Return the (x, y) coordinate for the center point of the cell that contains the specified text.  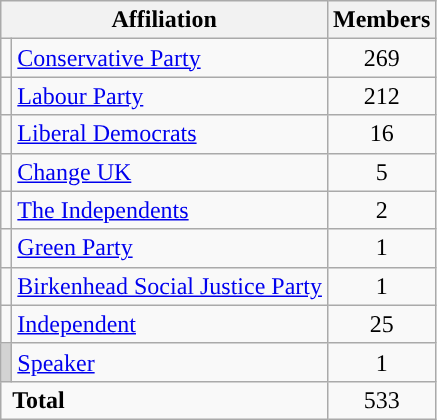
212 (381, 96)
Labour Party (170, 96)
The Independents (170, 210)
Liberal Democrats (170, 134)
Change UK (170, 172)
16 (381, 134)
Speaker (170, 362)
Conservative Party (170, 58)
5 (381, 172)
269 (381, 58)
533 (381, 400)
Total (164, 400)
Independent (170, 324)
Green Party (170, 248)
2 (381, 210)
25 (381, 324)
Birkenhead Social Justice Party (170, 286)
Members (381, 20)
Affiliation (164, 20)
